Find where the given text appears and provide that cell's center as (x, y) coordinate. 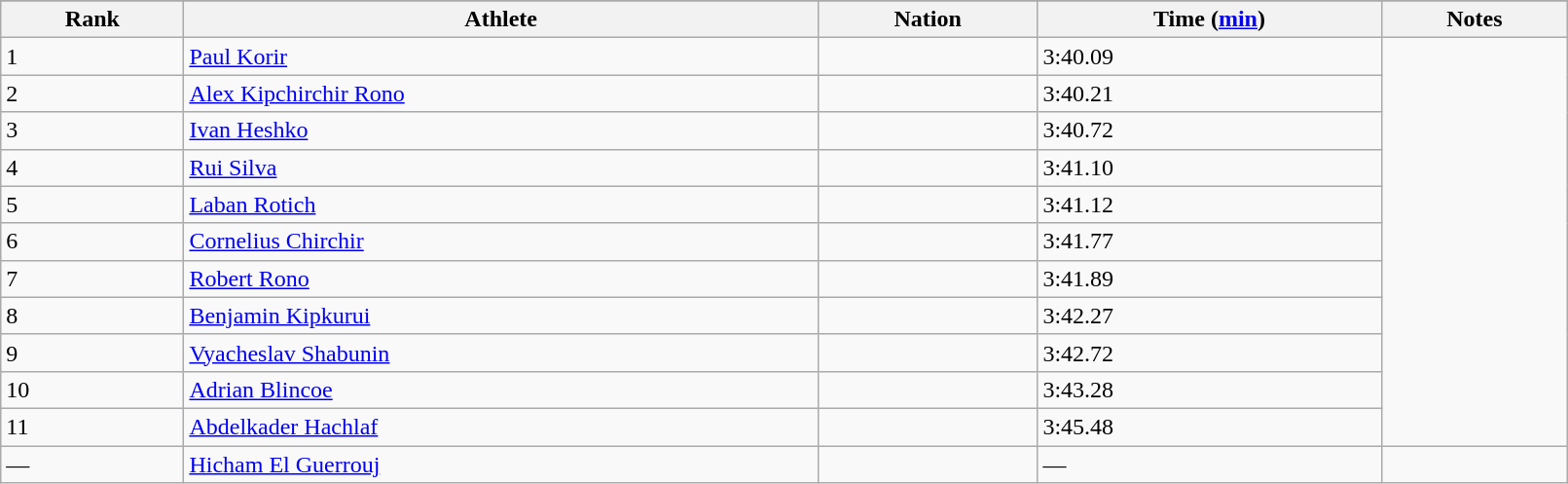
3:41.89 (1209, 279)
4 (92, 168)
Athlete (501, 19)
Paul Korir (501, 56)
3:41.77 (1209, 242)
Rank (92, 19)
1 (92, 56)
3:45.48 (1209, 427)
3:41.10 (1209, 168)
Nation (927, 19)
3:40.09 (1209, 56)
3:41.12 (1209, 205)
9 (92, 353)
3:40.72 (1209, 130)
3:42.72 (1209, 353)
8 (92, 316)
10 (92, 390)
Ivan Heshko (501, 130)
Time (min) (1209, 19)
Abdelkader Hachlaf (501, 427)
3:43.28 (1209, 390)
Alex Kipchirchir Rono (501, 93)
Hicham El Guerrouj (501, 465)
Robert Rono (501, 279)
5 (92, 205)
11 (92, 427)
6 (92, 242)
3 (92, 130)
Vyacheslav Shabunin (501, 353)
Benjamin Kipkurui (501, 316)
Rui Silva (501, 168)
Notes (1475, 19)
3:40.21 (1209, 93)
Laban Rotich (501, 205)
2 (92, 93)
7 (92, 279)
Adrian Blincoe (501, 390)
3:42.27 (1209, 316)
Cornelius Chirchir (501, 242)
